Detect which cell encompasses the target text, then output its (X, Y) center coordinate. 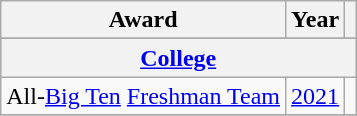
Award (144, 20)
Year (316, 20)
College (178, 58)
All-Big Ten Freshman Team (144, 96)
2021 (316, 96)
